From the cell containing the given text, extract its center point as (x, y) coordinate. 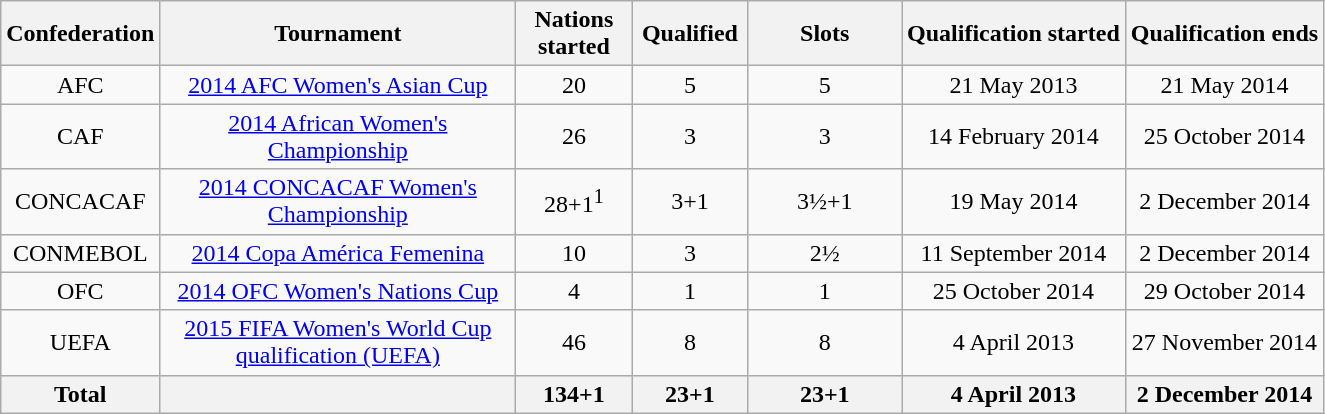
3+1 (690, 202)
10 (574, 253)
2014 Copa América Femenina (338, 253)
14 February 2014 (1014, 136)
3½+1 (825, 202)
46 (574, 342)
2014 AFC Women's Asian Cup (338, 85)
20 (574, 85)
Total (80, 394)
Tournament (338, 34)
Qualification started (1014, 34)
2½ (825, 253)
28+11 (574, 202)
19 May 2014 (1014, 202)
CONCACAF (80, 202)
26 (574, 136)
AFC (80, 85)
Qualified (690, 34)
OFC (80, 291)
CONMEBOL (80, 253)
Slots (825, 34)
Confederation (80, 34)
27 November 2014 (1224, 342)
2014 CONCACAF Women's Championship (338, 202)
29 October 2014 (1224, 291)
Qualification ends (1224, 34)
21 May 2014 (1224, 85)
Nations started (574, 34)
21 May 2013 (1014, 85)
134+1 (574, 394)
2014 African Women's Championship (338, 136)
11 September 2014 (1014, 253)
CAF (80, 136)
UEFA (80, 342)
2015 FIFA Women's World Cup qualification (UEFA) (338, 342)
2014 OFC Women's Nations Cup (338, 291)
4 (574, 291)
